Provide the [x, y] coordinate of the cell's center where the given text is located.  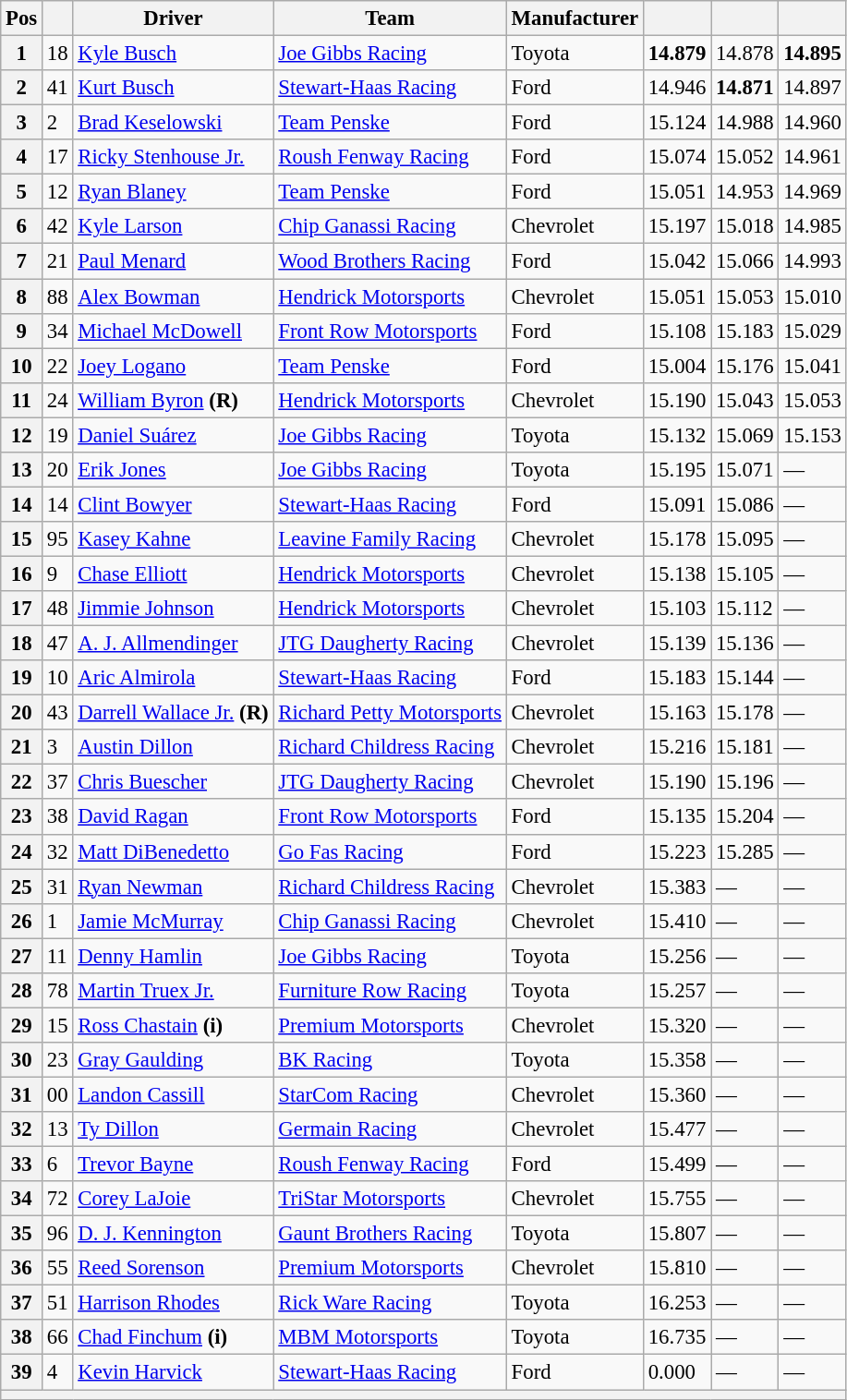
Clint Bowyer [174, 504]
16.253 [676, 1303]
14.879 [676, 54]
15.105 [744, 573]
Jimmie Johnson [174, 609]
15.124 [676, 123]
Chris Buescher [174, 782]
14.960 [813, 123]
15.136 [744, 644]
15.041 [813, 366]
15.010 [813, 296]
15.139 [676, 644]
15.074 [676, 157]
15.043 [744, 400]
14.878 [744, 54]
15.069 [744, 435]
15.042 [676, 261]
14.895 [813, 54]
BK Racing [390, 1060]
15.138 [676, 573]
Team [390, 18]
15.358 [676, 1060]
Reed Sorenson [174, 1268]
14.871 [744, 88]
D. J. Kennington [174, 1234]
14.946 [676, 88]
28 [22, 991]
15.112 [744, 609]
26 [22, 921]
15.360 [676, 1094]
15.807 [676, 1234]
Gaunt Brothers Racing [390, 1234]
15.197 [676, 226]
15.499 [676, 1165]
StarCom Racing [390, 1094]
00 [57, 1094]
15.029 [813, 331]
7 [22, 261]
15.144 [744, 678]
5 [22, 192]
15.320 [676, 1025]
Ryan Newman [174, 887]
33 [22, 1165]
15.103 [676, 609]
66 [57, 1338]
14.961 [813, 157]
16 [22, 573]
96 [57, 1234]
Ricky Stenhouse Jr. [174, 157]
15.285 [744, 851]
Kyle Larson [174, 226]
15.477 [676, 1129]
Go Fas Racing [390, 851]
48 [57, 609]
Daniel Suárez [174, 435]
Austin Dillon [174, 747]
51 [57, 1303]
Richard Petty Motorsports [390, 713]
William Byron (R) [174, 400]
Kyle Busch [174, 54]
Driver [174, 18]
15.095 [744, 539]
Erik Jones [174, 470]
36 [22, 1268]
15.181 [744, 747]
27 [22, 956]
Ty Dillon [174, 1129]
Harrison Rhodes [174, 1303]
15.204 [744, 817]
15.132 [676, 435]
Rick Ware Racing [390, 1303]
Matt DiBenedetto [174, 851]
15.755 [676, 1199]
15.810 [676, 1268]
15.257 [676, 991]
15.195 [676, 470]
15.196 [744, 782]
15.108 [676, 331]
16.735 [676, 1338]
15.163 [676, 713]
Ross Chastain (i) [174, 1025]
14.988 [744, 123]
43 [57, 713]
15.135 [676, 817]
14.993 [813, 261]
39 [22, 1372]
15.004 [676, 366]
15.086 [744, 504]
Kevin Harvick [174, 1372]
Landon Cassill [174, 1094]
A. J. Allmendinger [174, 644]
Kasey Kahne [174, 539]
15.176 [744, 366]
95 [57, 539]
25 [22, 887]
78 [57, 991]
42 [57, 226]
15.153 [813, 435]
14.953 [744, 192]
Manufacturer [575, 18]
Michael McDowell [174, 331]
15.018 [744, 226]
Denny Hamlin [174, 956]
88 [57, 296]
MBM Motorsports [390, 1338]
41 [57, 88]
Darrell Wallace Jr. (R) [174, 713]
29 [22, 1025]
Pos [22, 18]
Martin Truex Jr. [174, 991]
Gray Gaulding [174, 1060]
15.052 [744, 157]
Paul Menard [174, 261]
Wood Brothers Racing [390, 261]
15.383 [676, 887]
Jamie McMurray [174, 921]
0.000 [676, 1372]
72 [57, 1199]
Trevor Bayne [174, 1165]
Aric Almirola [174, 678]
Leavine Family Racing [390, 539]
15.066 [744, 261]
15.223 [676, 851]
35 [22, 1234]
Germain Racing [390, 1129]
15.410 [676, 921]
15.071 [744, 470]
Chad Finchum (i) [174, 1338]
55 [57, 1268]
Chase Elliott [174, 573]
Corey LaJoie [174, 1199]
David Ragan [174, 817]
Furniture Row Racing [390, 991]
8 [22, 296]
Alex Bowman [174, 296]
14.985 [813, 226]
14.897 [813, 88]
TriStar Motorsports [390, 1199]
47 [57, 644]
15.091 [676, 504]
15.256 [676, 956]
Brad Keselowski [174, 123]
Kurt Busch [174, 88]
14.969 [813, 192]
Joey Logano [174, 366]
30 [22, 1060]
Ryan Blaney [174, 192]
15.216 [676, 747]
